Capture the cell that displays the provided text and extract its [x, y] central coordinate. 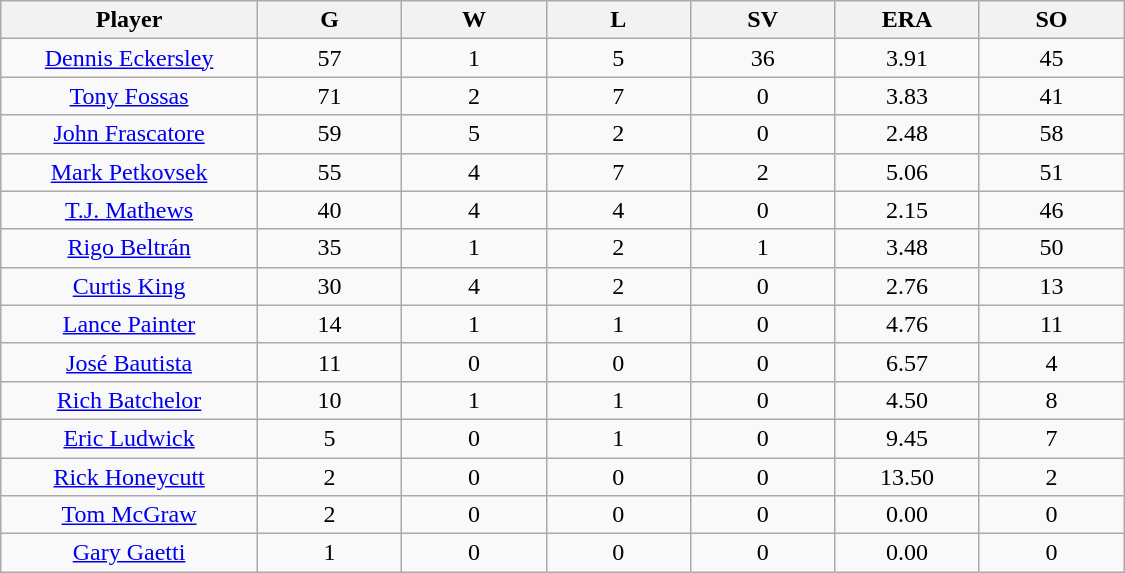
6.57 [907, 362]
36 [763, 58]
8 [1051, 400]
SV [763, 20]
José Bautista [130, 362]
2.48 [907, 134]
2.15 [907, 210]
50 [1051, 248]
35 [329, 248]
3.91 [907, 58]
3.48 [907, 248]
Gary Gaetti [130, 553]
13 [1051, 286]
Dennis Eckersley [130, 58]
Mark Petkovsek [130, 172]
Rich Batchelor [130, 400]
W [474, 20]
40 [329, 210]
71 [329, 96]
4.50 [907, 400]
57 [329, 58]
Rigo Beltrán [130, 248]
ERA [907, 20]
51 [1051, 172]
9.45 [907, 438]
45 [1051, 58]
13.50 [907, 477]
Rick Honeycutt [130, 477]
41 [1051, 96]
Lance Painter [130, 324]
30 [329, 286]
10 [329, 400]
Tom McGraw [130, 515]
Player [130, 20]
55 [329, 172]
3.83 [907, 96]
G [329, 20]
58 [1051, 134]
Eric Ludwick [130, 438]
Curtis King [130, 286]
John Frascatore [130, 134]
5.06 [907, 172]
SO [1051, 20]
59 [329, 134]
4.76 [907, 324]
T.J. Mathews [130, 210]
46 [1051, 210]
Tony Fossas [130, 96]
L [618, 20]
14 [329, 324]
2.76 [907, 286]
